For the text-containing cell, return its midpoint in (X, Y) coordinate format. 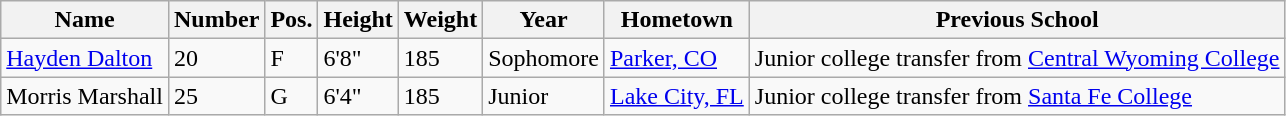
Junior college transfer from Santa Fe College (1017, 96)
Junior college transfer from Central Wyoming College (1017, 58)
Name (85, 20)
Morris Marshall (85, 96)
6'4" (358, 96)
Previous School (1017, 20)
Junior (544, 96)
G (292, 96)
Pos. (292, 20)
F (292, 58)
6'8" (358, 58)
Height (358, 20)
Weight (440, 20)
Hometown (676, 20)
Year (544, 20)
Number (216, 20)
Lake City, FL (676, 96)
Parker, CO (676, 58)
Sophomore (544, 58)
20 (216, 58)
25 (216, 96)
Hayden Dalton (85, 58)
